Capture the cell that displays the provided text and extract its (x, y) central coordinate. 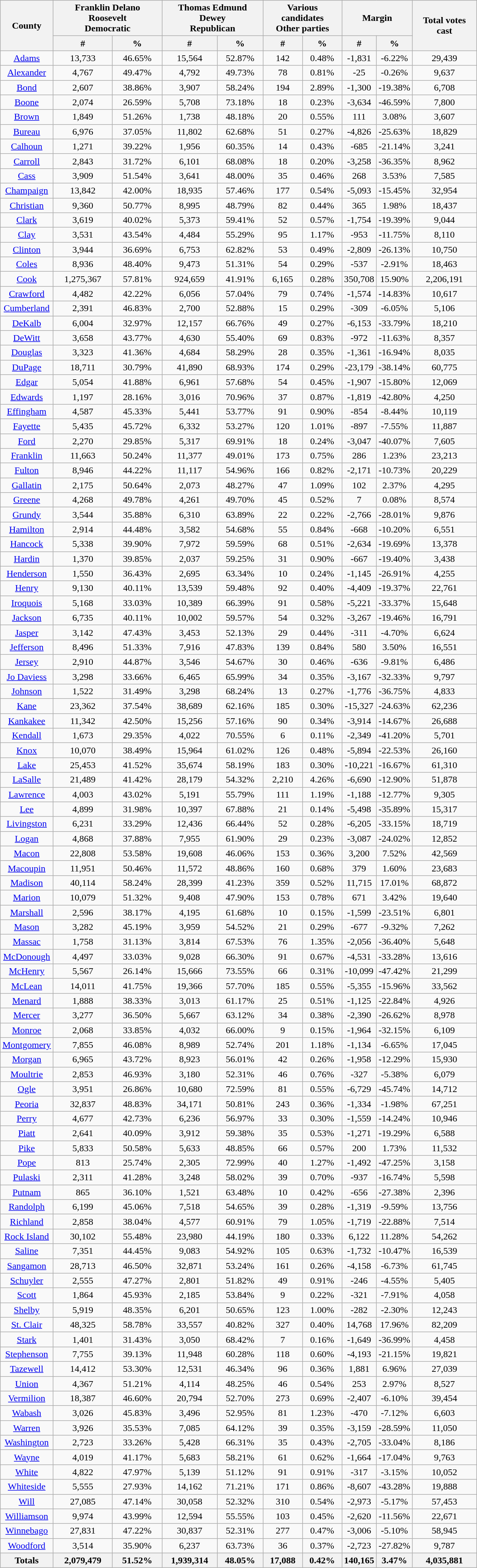
4,458 (445, 1339)
-2,634 (359, 544)
5,667 (190, 1015)
Massac (27, 942)
-6.22% (395, 58)
47 (283, 485)
Henry (27, 588)
Winnebago (27, 1531)
27,039 (445, 1369)
39.90% (137, 544)
52.32% (240, 1501)
44.87% (137, 662)
57.16% (240, 721)
57.68% (240, 382)
5,373 (190, 220)
200 (359, 1148)
-6.65% (395, 1045)
-19.29% (395, 1133)
0.68% (322, 868)
46.34% (240, 1369)
19,821 (445, 1354)
2.37% (395, 485)
58.02% (240, 1178)
Macoupin (27, 868)
10,002 (190, 618)
7,955 (190, 839)
38.04% (137, 1222)
-15,327 (359, 706)
66.31% (240, 1443)
County (27, 26)
45.72% (137, 426)
5,648 (445, 942)
Cumberland (27, 308)
-19.39% (395, 220)
118 (283, 1354)
38.86% (137, 87)
6,801 (445, 912)
3,951 (83, 1089)
Scott (27, 1295)
18,711 (83, 367)
6,079 (445, 1074)
-3,047 (359, 441)
5,633 (190, 1148)
Crawford (27, 294)
0.53% (322, 1133)
29,439 (445, 58)
-327 (359, 1074)
2,305 (190, 1163)
18,719 (445, 824)
-1,732 (359, 1251)
-4,409 (359, 588)
8,995 (190, 205)
60.91% (240, 1222)
Hardin (27, 559)
194 (283, 87)
66.76% (240, 323)
63.48% (240, 1192)
Hamilton (27, 529)
23,683 (445, 868)
54.52% (240, 927)
47.22% (137, 1531)
57.81% (137, 279)
Jackson (27, 618)
31.43% (137, 1339)
-22.84% (395, 1001)
7.52% (395, 853)
Montgomery (27, 1045)
1,939,314 (190, 1560)
20,794 (190, 1399)
7,514 (445, 1222)
0.20% (322, 161)
Various candidatesOther parties (303, 18)
-7.91% (395, 1295)
-2,171 (359, 471)
41.17% (137, 1457)
177 (283, 190)
-685 (359, 146)
52.88% (240, 308)
-636 (359, 662)
32.97% (137, 323)
-10.20% (395, 529)
3,453 (190, 632)
Warren (27, 1428)
-12.77% (395, 794)
8,527 (445, 1383)
66.44% (240, 824)
-6,205 (359, 824)
58.21% (240, 1457)
0.81% (322, 73)
33,562 (445, 986)
65.99% (240, 677)
2,723 (83, 1443)
1,864 (83, 1295)
6,109 (445, 1030)
11,948 (190, 1354)
3,248 (190, 1178)
103 (283, 1516)
3,912 (190, 1133)
2,910 (83, 662)
6.96% (395, 1369)
41.88% (137, 382)
42.22% (137, 294)
9,044 (445, 220)
1,370 (83, 559)
Effingham (27, 411)
1,881 (359, 1369)
9,130 (83, 588)
-25.63% (395, 132)
-1,831 (359, 58)
DuPage (27, 367)
1,956 (190, 146)
59.41% (240, 220)
Fayette (27, 426)
Tazewell (27, 1369)
5,598 (445, 1178)
68.93% (240, 367)
66.39% (240, 603)
70.55% (240, 736)
11,663 (83, 456)
Sangamon (27, 1266)
54.65% (240, 1207)
2,700 (190, 308)
36.69% (137, 250)
1.73% (395, 1148)
38.17% (137, 912)
13 (283, 692)
21,299 (445, 971)
55.29% (240, 235)
28,179 (190, 780)
Pulaski (27, 1178)
2,074 (83, 102)
2,555 (83, 1280)
Livingston (27, 824)
16,791 (445, 618)
6,056 (190, 294)
-0.26% (395, 73)
1.27% (322, 1163)
-24.02% (395, 839)
-12.90% (395, 780)
-5,355 (359, 986)
Jefferson (27, 647)
0.31% (322, 971)
6,708 (445, 87)
Jo Daviess (27, 677)
9,305 (445, 794)
273 (283, 1399)
14,768 (359, 1325)
10,070 (83, 750)
67.53% (240, 942)
33.85% (137, 1030)
1.17% (322, 235)
-4,531 (359, 957)
25 (283, 1001)
2.89% (322, 87)
4,868 (83, 839)
-1,334 (359, 1104)
62.16% (240, 706)
61.17% (240, 1001)
5,555 (83, 1487)
73.18% (240, 102)
Ogle (27, 1089)
-1,134 (359, 1045)
123 (283, 1310)
10,389 (190, 603)
3.42% (395, 897)
59.59% (240, 544)
49.73% (240, 73)
-5,498 (359, 809)
-16.94% (395, 353)
0.34% (322, 721)
51.82% (240, 1280)
45.93% (137, 1295)
42.00% (137, 190)
924,659 (190, 279)
1,275,367 (83, 279)
Coles (27, 264)
48.86% (240, 868)
59.25% (240, 559)
41.42% (137, 780)
-19.40% (395, 559)
45.19% (137, 927)
-1,125 (359, 1001)
7,855 (83, 1045)
41.23% (240, 883)
-15.96% (395, 986)
-19.46% (395, 618)
6,237 (190, 1546)
61,310 (445, 765)
56.01% (240, 1060)
15,648 (445, 603)
-36.99% (395, 1339)
57.04% (240, 294)
Will (27, 1501)
46.65% (137, 58)
19,608 (190, 853)
3,544 (83, 515)
-3,258 (359, 161)
6,976 (83, 132)
-9.32% (395, 927)
32,954 (445, 190)
-668 (359, 529)
15,256 (190, 721)
-28.01% (395, 515)
Lee (27, 809)
13,756 (445, 1207)
68,872 (445, 883)
68.24% (240, 692)
1,888 (83, 1001)
63.89% (240, 515)
3,438 (445, 559)
174 (283, 367)
47.14% (137, 1501)
1.05% (322, 1222)
2,843 (83, 161)
42 (283, 1060)
53.27% (240, 426)
Shelby (27, 1310)
-38.14% (395, 367)
0.16% (322, 1339)
-937 (359, 1178)
-1,907 (359, 382)
4,792 (190, 73)
30 (283, 662)
29.35% (137, 736)
0.58% (322, 603)
3,641 (190, 176)
1,849 (83, 117)
17.96% (395, 1325)
38.33% (137, 1001)
15,964 (190, 750)
2,079,479 (83, 1560)
Mason (27, 927)
-1,719 (359, 1222)
5,428 (190, 1443)
61.02% (240, 750)
10,079 (83, 897)
51.31% (240, 264)
33.26% (137, 1443)
DeKalb (27, 323)
Morgan (27, 1060)
-2,973 (359, 1501)
McLean (27, 986)
4,899 (83, 809)
2,175 (83, 485)
3,959 (190, 927)
15 (283, 308)
28,399 (190, 883)
51.33% (137, 647)
Greene (27, 500)
1,197 (83, 397)
Clay (27, 235)
7,518 (190, 1207)
6,004 (83, 323)
-11.63% (395, 338)
31.98% (137, 809)
22,671 (445, 1516)
18,463 (445, 264)
69.91% (240, 441)
4,587 (83, 411)
8,186 (445, 1443)
57.46% (240, 190)
8,357 (445, 338)
6,961 (190, 382)
31.13% (137, 942)
2,210 (283, 780)
13,842 (83, 190)
92 (283, 588)
12,243 (445, 1310)
0.86% (322, 1487)
Marion (27, 897)
58.19% (240, 765)
51,878 (445, 780)
3,531 (83, 235)
Franklin (27, 456)
12,436 (190, 824)
13,378 (445, 544)
4,035,881 (445, 1560)
53.58% (137, 853)
-11.56% (395, 1516)
0.33% (322, 1236)
12,069 (445, 382)
-2,620 (359, 1516)
-2.30% (395, 1310)
6,735 (83, 618)
359 (283, 883)
22,761 (445, 588)
-26.62% (395, 1015)
37.05% (137, 132)
0.38% (322, 1015)
37.54% (137, 706)
865 (83, 1192)
-3,914 (359, 721)
Grundy (27, 515)
11.28% (395, 1236)
1,550 (83, 573)
61.68% (240, 912)
6,603 (445, 1413)
70.96% (240, 397)
-14.67% (395, 721)
6,165 (283, 279)
15,930 (445, 1060)
Wayne (27, 1457)
1,738 (190, 117)
Cook (27, 279)
Menard (27, 1001)
15.90% (395, 279)
-32.33% (395, 677)
1.60% (395, 868)
5,317 (190, 441)
2,073 (190, 485)
142 (283, 58)
82,209 (445, 1325)
-5,221 (359, 603)
-14.83% (395, 294)
41.36% (137, 353)
4,577 (190, 1222)
5,435 (83, 426)
71.21% (240, 1487)
-35.89% (395, 809)
63.73% (240, 1546)
DeWitt (27, 338)
20,229 (445, 471)
243 (283, 1104)
50.81% (240, 1104)
2,037 (190, 559)
6,101 (190, 161)
11,377 (190, 456)
27.93% (137, 1487)
68.42% (240, 1339)
44.48% (137, 529)
30.79% (137, 367)
4,019 (83, 1457)
11,532 (445, 1148)
1.01% (322, 426)
1.18% (322, 1045)
9,028 (190, 957)
-1,599 (359, 912)
-10,221 (359, 765)
Lake (27, 765)
49.47% (137, 73)
-2,390 (359, 1015)
-2,407 (359, 1399)
31 (283, 559)
3,514 (83, 1546)
-43.28% (395, 1487)
5,708 (190, 102)
-22.53% (395, 750)
57,453 (445, 1501)
25.74% (137, 1163)
59.48% (240, 588)
-667 (359, 559)
-537 (359, 264)
McDonough (27, 957)
-42.80% (395, 397)
7,262 (445, 927)
46.08% (137, 1045)
9,763 (445, 1457)
48.35% (137, 1310)
4,268 (83, 500)
9,876 (445, 515)
41.52% (137, 765)
2,801 (190, 1280)
11,342 (83, 721)
LaSalle (27, 780)
50.64% (137, 485)
48.00% (240, 176)
Carroll (27, 161)
-10.73% (395, 471)
37.88% (137, 839)
Peoria (27, 1104)
-12.29% (395, 1060)
-22.88% (395, 1222)
-7.55% (395, 426)
53.24% (240, 1266)
50.77% (137, 205)
14,712 (445, 1089)
51.21% (137, 1383)
-6,690 (359, 780)
1.19% (322, 794)
26.14% (137, 971)
58,945 (445, 1531)
1,271 (83, 146)
39.85% (137, 559)
4.26% (322, 780)
27,085 (83, 1501)
1.00% (322, 1310)
3,582 (190, 529)
3.50% (395, 647)
-33.15% (395, 824)
173 (283, 456)
9,360 (83, 205)
26,688 (445, 721)
-1.98% (395, 1104)
8,923 (190, 1060)
-36.40% (395, 942)
2,607 (83, 87)
White (27, 1472)
Edgar (27, 382)
13,733 (83, 58)
54.92% (240, 1251)
60,775 (445, 367)
6,486 (445, 662)
6 (283, 736)
5,191 (190, 794)
6,236 (190, 1118)
3,926 (83, 1428)
4,058 (445, 1295)
56.97% (240, 1118)
19,888 (445, 1487)
14,162 (190, 1487)
-656 (359, 1192)
Alexander (27, 73)
51 (283, 132)
4,032 (190, 1030)
61.90% (240, 839)
48.83% (137, 1104)
72.59% (240, 1089)
30,058 (190, 1501)
52.70% (240, 1399)
18,935 (190, 190)
34,171 (190, 1104)
-24.63% (395, 706)
166 (283, 471)
-2.91% (395, 264)
4,367 (83, 1383)
-11.75% (395, 235)
4,684 (190, 353)
-4,158 (359, 1266)
9,787 (445, 1546)
-4,193 (359, 1354)
51.26% (137, 117)
43.99% (137, 1516)
-33.37% (395, 603)
Marshall (27, 912)
-1,649 (359, 1339)
-1,574 (359, 294)
55.40% (240, 338)
5,441 (190, 411)
44.19% (240, 1236)
Thomas Edmund DeweyRepublican (213, 18)
-33.79% (395, 323)
-5,894 (359, 750)
Total votes cast (445, 26)
44.22% (137, 471)
50.24% (137, 456)
26.59% (137, 102)
-5.17% (395, 1501)
43.02% (137, 794)
33.66% (137, 677)
8,574 (445, 500)
-1,819 (359, 397)
-309 (359, 308)
5,139 (190, 1472)
183 (283, 765)
3,658 (83, 338)
10,617 (445, 294)
48.79% (240, 205)
55 (283, 529)
Kane (27, 706)
2,311 (83, 1178)
3,607 (445, 117)
18,210 (445, 323)
-23.51% (395, 912)
31.72% (137, 161)
16,551 (445, 647)
Randolph (27, 1207)
23,213 (445, 456)
Adams (27, 58)
-32.15% (395, 1030)
41,890 (190, 367)
4,003 (83, 794)
Jasper (27, 632)
365 (359, 205)
48.25% (240, 1383)
Gallatin (27, 485)
3,909 (83, 176)
3,158 (445, 1163)
11,117 (190, 471)
40.02% (137, 220)
-4.55% (395, 1280)
8,946 (83, 471)
Knox (27, 750)
-1,300 (359, 87)
7,800 (445, 102)
5,405 (445, 1280)
58.78% (137, 1325)
Christian (27, 205)
-33.28% (395, 957)
Wabash (27, 1413)
-246 (359, 1280)
0.87% (322, 397)
671 (359, 897)
52.13% (240, 632)
Stephenson (27, 1354)
Bond (27, 87)
33,557 (190, 1325)
Edwards (27, 397)
Kendall (27, 736)
-19.37% (395, 588)
3,180 (190, 1074)
-854 (359, 411)
48,325 (83, 1325)
43.54% (137, 235)
-1,754 (359, 220)
6,551 (445, 529)
379 (359, 868)
6,588 (445, 1133)
180 (283, 1236)
3,496 (190, 1413)
35,674 (190, 765)
25,453 (83, 765)
1,401 (83, 1339)
32,871 (190, 1266)
14,011 (83, 986)
36 (283, 1546)
11,802 (190, 132)
-2,349 (359, 736)
-47.25% (395, 1163)
0.69% (322, 1399)
7,585 (445, 176)
Henderson (27, 573)
11,887 (445, 426)
52.87% (240, 58)
4,261 (190, 500)
8,110 (445, 235)
-1,361 (359, 353)
47.97% (137, 1472)
Stark (27, 1339)
23,980 (190, 1236)
-321 (359, 1295)
30,102 (83, 1236)
8,496 (83, 647)
310 (283, 1501)
10,750 (445, 250)
327 (283, 1325)
-2,766 (359, 515)
Champaign (27, 190)
38,689 (190, 706)
7,085 (190, 1428)
46.93% (137, 1074)
63.12% (240, 1015)
5,054 (83, 382)
8,035 (445, 353)
1,521 (190, 1192)
16,539 (445, 1251)
-3,087 (359, 839)
580 (359, 647)
62.82% (240, 250)
Fulton (27, 471)
-36.75% (395, 692)
-6.10% (395, 1399)
69 (283, 338)
53 (283, 250)
66.30% (240, 957)
Union (27, 1383)
42.73% (137, 1118)
-2,056 (359, 942)
-3.15% (395, 1472)
-47.42% (395, 971)
-40.07% (395, 441)
2,853 (83, 1074)
St. Clair (27, 1325)
39,454 (445, 1399)
76 (283, 942)
7,916 (190, 647)
8,936 (83, 264)
4,022 (190, 736)
2,185 (190, 1295)
-26.91% (395, 573)
42,569 (445, 853)
6,965 (83, 1060)
-6.73% (395, 1266)
286 (359, 456)
3,142 (83, 632)
4,926 (445, 1001)
52.74% (240, 1045)
-311 (359, 632)
-15.45% (395, 190)
55.55% (240, 1516)
46.83% (137, 308)
78 (283, 73)
Putnam (27, 1192)
6,199 (83, 1207)
-25 (359, 73)
49.70% (240, 500)
Washington (27, 1443)
51.52% (137, 1560)
40,114 (83, 883)
53.30% (137, 1369)
47.27% (137, 1280)
13,539 (190, 588)
5,567 (83, 971)
4,677 (83, 1118)
Cass (27, 176)
63.34% (240, 573)
15,666 (190, 971)
28,713 (83, 1266)
Woodford (27, 1546)
3,907 (190, 87)
40.09% (137, 1133)
-27.38% (395, 1192)
36.43% (137, 573)
40.82% (240, 1325)
277 (283, 1531)
46.06% (240, 853)
52.95% (240, 1413)
68.08% (240, 161)
-317 (359, 1472)
67,251 (445, 1104)
5,919 (83, 1310)
59.57% (240, 618)
0.82% (322, 471)
43.77% (137, 338)
72.99% (240, 1163)
Clinton (27, 250)
3,619 (83, 220)
2,270 (83, 441)
12,157 (190, 323)
43.72% (137, 1060)
15,317 (445, 809)
Totals (27, 1560)
51.12% (240, 1472)
1.35% (322, 942)
39.13% (137, 1354)
105 (283, 1251)
2,206,191 (445, 279)
-36.35% (395, 161)
6,465 (190, 677)
Franklin Delano RooseveltDemocratic (108, 18)
-470 (359, 1413)
41.75% (137, 986)
35.53% (137, 1428)
54.96% (240, 471)
47.83% (240, 647)
-3,267 (359, 618)
47.90% (240, 897)
61 (283, 1457)
Pope (27, 1163)
45.83% (137, 1413)
0.63% (322, 1251)
50.58% (137, 1148)
6,753 (190, 250)
20 (283, 117)
2,858 (83, 1222)
9,473 (190, 264)
102 (359, 485)
Macon (27, 853)
51.32% (137, 897)
4,630 (190, 338)
50.65% (240, 1310)
6,332 (190, 426)
30,837 (190, 1531)
6,624 (445, 632)
126 (283, 750)
6,310 (190, 515)
19,640 (445, 897)
4,484 (190, 235)
-27.82% (395, 1546)
-8.44% (395, 411)
-7.12% (395, 1413)
160 (283, 868)
58.29% (240, 353)
54,262 (445, 1236)
0.37% (322, 1546)
Monroe (27, 1030)
140,165 (359, 1560)
-33.04% (395, 1443)
0.60% (322, 1354)
Boone (27, 102)
53.77% (240, 411)
Calhoun (27, 146)
253 (359, 1383)
-14.24% (395, 1118)
36.50% (137, 1015)
9,083 (190, 1251)
0.11% (322, 736)
Mercer (27, 1015)
66.00% (240, 1030)
7,755 (83, 1354)
4,195 (190, 912)
Kankakee (27, 721)
5,106 (445, 308)
-16.67% (395, 765)
41.91% (240, 279)
10,946 (445, 1118)
171 (283, 1487)
Pike (27, 1148)
139 (283, 647)
61,745 (445, 1266)
120 (283, 426)
17.01% (395, 883)
2.97% (395, 1383)
2,914 (83, 529)
35.88% (137, 515)
Iroquois (27, 603)
-23,179 (359, 367)
3,814 (190, 942)
-1,492 (359, 1163)
1.09% (322, 485)
10,119 (445, 411)
5,701 (445, 736)
48.27% (240, 485)
9,797 (445, 677)
6,122 (359, 1236)
-1,776 (359, 692)
0.47% (322, 1531)
39.22% (137, 146)
60.28% (240, 1354)
3.08% (395, 117)
Rock Island (27, 1236)
10,052 (445, 1472)
-26.13% (395, 250)
Margin (377, 18)
12,531 (190, 1369)
45.33% (137, 411)
0.32% (322, 618)
3,016 (190, 397)
3,013 (190, 1001)
161 (283, 1266)
-19.69% (395, 544)
-1,958 (359, 1060)
-1,271 (359, 1133)
73.55% (240, 971)
-8,607 (359, 1487)
-15.80% (395, 382)
18,829 (445, 132)
-972 (359, 338)
42.50% (137, 721)
-897 (359, 426)
68 (283, 544)
-16.74% (395, 1178)
49.78% (137, 500)
-1,559 (359, 1118)
0.75% (322, 456)
95 (283, 235)
44.45% (137, 1251)
1,758 (83, 942)
0.14% (322, 809)
-1,664 (359, 1457)
Whiteside (27, 1487)
0.62% (322, 1457)
-21.14% (395, 146)
27,831 (83, 1531)
9,637 (445, 73)
4,250 (445, 397)
Clark (27, 220)
-19.38% (395, 87)
12,852 (445, 839)
-17.04% (395, 1457)
31.49% (137, 692)
4,114 (190, 1383)
26.86% (137, 1089)
8,978 (445, 1015)
33 (283, 1118)
55.79% (240, 794)
3,323 (83, 353)
2,068 (83, 1030)
-3,159 (359, 1428)
Perry (27, 1118)
54.32% (240, 780)
-6,729 (359, 1089)
90 (283, 721)
0.74% (322, 294)
1,522 (83, 692)
-953 (359, 235)
0.76% (322, 1074)
Richland (27, 1222)
Brown (27, 117)
28 (283, 353)
3,944 (83, 250)
12,594 (190, 1516)
-6.05% (395, 308)
Schuyler (27, 1280)
48.85% (240, 1148)
4,497 (83, 957)
2,641 (83, 1133)
33.29% (137, 824)
-282 (359, 1310)
9,974 (83, 1516)
Hancock (27, 544)
201 (283, 1045)
1.98% (395, 205)
21,489 (83, 780)
3.53% (395, 176)
-9.81% (395, 662)
7,605 (445, 441)
11,572 (190, 868)
3,050 (190, 1339)
-28.59% (395, 1428)
-2,809 (359, 250)
67.88% (240, 809)
18,437 (445, 205)
-1,188 (359, 794)
0.67% (322, 957)
8,962 (445, 161)
-46.59% (395, 102)
0.08% (395, 500)
60.35% (240, 146)
2,391 (83, 308)
11,951 (83, 868)
6,201 (190, 1310)
17,088 (283, 1560)
26,160 (445, 750)
0.49% (322, 250)
Vermilion (27, 1399)
3,282 (83, 927)
-45.74% (395, 1089)
3,026 (83, 1413)
Moultrie (27, 1074)
Logan (27, 839)
Bureau (27, 132)
62,236 (445, 706)
-4.70% (395, 632)
22 (283, 515)
5,833 (83, 1148)
48.40% (137, 264)
4,482 (83, 294)
3.47% (395, 1560)
64.12% (240, 1428)
4,833 (445, 692)
2,596 (83, 912)
Ford (27, 441)
3,241 (445, 146)
Piatt (27, 1133)
-5.38% (395, 1074)
54.67% (240, 662)
5,683 (190, 1457)
17,045 (445, 1045)
Lawrence (27, 794)
-9.59% (395, 1207)
5,168 (83, 603)
22,808 (83, 853)
59.38% (240, 1133)
Douglas (27, 353)
19,366 (190, 986)
-41.20% (395, 736)
-1,319 (359, 1207)
8,989 (190, 1045)
-3,167 (359, 677)
McHenry (27, 971)
6,231 (83, 824)
41.28% (137, 1178)
57.70% (240, 986)
7,972 (190, 544)
10,680 (190, 1089)
2,695 (190, 573)
0.78% (322, 897)
11,050 (445, 1428)
-10,099 (359, 971)
28.16% (137, 397)
-677 (359, 927)
1,673 (83, 736)
9,408 (190, 897)
-2,705 (359, 1443)
51.54% (137, 176)
Jersey (27, 662)
13,616 (445, 957)
46.60% (137, 1399)
55.48% (137, 1236)
3,277 (83, 1015)
38.49% (137, 750)
4,255 (445, 573)
5,338 (83, 544)
4,822 (83, 1472)
96 (283, 1369)
Johnson (27, 692)
32,837 (83, 1104)
0.70% (322, 1178)
14 (283, 146)
11,715 (359, 883)
-4,826 (359, 132)
62.68% (240, 132)
45 (283, 500)
-2,723 (359, 1546)
2,396 (445, 1192)
4,767 (83, 73)
0.83% (322, 338)
-21.15% (395, 1354)
3,546 (190, 662)
Saline (27, 1251)
-5.10% (395, 1531)
18,387 (83, 1399)
23,362 (83, 706)
350,708 (359, 279)
-1,145 (359, 573)
47.43% (137, 632)
-5,093 (359, 190)
-1,964 (359, 1030)
40 (283, 1163)
-3,634 (359, 102)
50.46% (137, 868)
49.01% (240, 456)
48.18% (240, 117)
10,397 (190, 809)
53.84% (240, 1295)
3,200 (359, 853)
54.68% (240, 529)
45.06% (137, 1207)
-3,006 (359, 1531)
14,412 (83, 1369)
Madison (27, 883)
-10.47% (395, 1251)
15,564 (190, 58)
37 (283, 397)
813 (83, 1163)
48.05% (240, 1560)
36.10% (137, 1192)
35.90% (137, 1546)
7,351 (83, 1251)
4,295 (445, 485)
82 (283, 205)
-6,153 (359, 323)
268 (359, 176)
29.85% (137, 441)
46.50% (137, 1266)
Williamson (27, 1516)
